Identify which cell holds the provided text, then report its [X, Y] central coordinate. 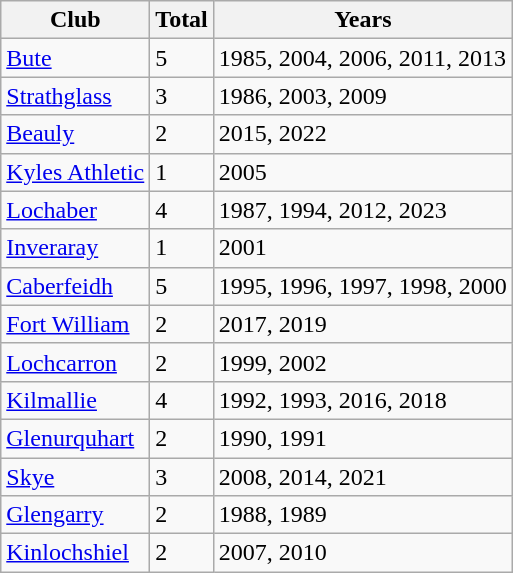
Kyles Athletic [76, 172]
1986, 2003, 2009 [362, 96]
1995, 1996, 1997, 1998, 2000 [362, 286]
Total [182, 20]
1999, 2002 [362, 362]
Glenurquhart [76, 438]
Years [362, 20]
Kinlochshiel [76, 553]
Strathglass [76, 96]
Beauly [76, 134]
Bute [76, 58]
Skye [76, 477]
1992, 1993, 2016, 2018 [362, 400]
Lochaber [76, 210]
2008, 2014, 2021 [362, 477]
2007, 2010 [362, 553]
2015, 2022 [362, 134]
1985, 2004, 2006, 2011, 2013 [362, 58]
Inveraray [76, 248]
1987, 1994, 2012, 2023 [362, 210]
2017, 2019 [362, 324]
2001 [362, 248]
Lochcarron [76, 362]
Glengarry [76, 515]
2005 [362, 172]
Kilmallie [76, 400]
1988, 1989 [362, 515]
Fort William [76, 324]
Caberfeidh [76, 286]
1990, 1991 [362, 438]
Club [76, 20]
